Detect which cell encompasses the target text, then output its (x, y) center coordinate. 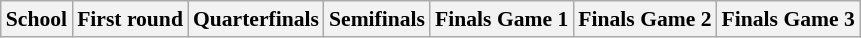
Semifinals (377, 19)
First round (130, 19)
Finals Game 1 (502, 19)
School (36, 19)
Finals Game 3 (788, 19)
Finals Game 2 (644, 19)
Quarterfinals (256, 19)
